Identify which cell holds the provided text, then report its [X, Y] central coordinate. 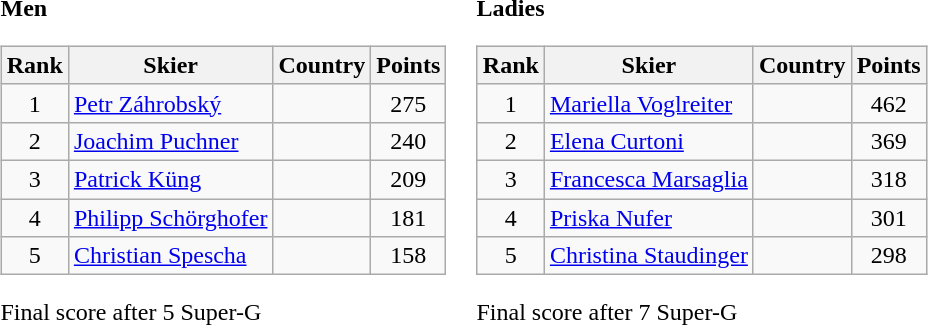
Philipp Schörghofer [170, 217]
462 [888, 103]
Christian Spescha [170, 256]
318 [888, 179]
Christina Staudinger [648, 256]
298 [888, 256]
Elena Curtoni [648, 141]
Priska Nufer [648, 217]
Patrick Küng [170, 179]
Mariella Voglreiter [648, 103]
181 [408, 217]
240 [408, 141]
Petr Záhrobský [170, 103]
158 [408, 256]
Francesca Marsaglia [648, 179]
275 [408, 103]
369 [888, 141]
Joachim Puchner [170, 141]
209 [408, 179]
301 [888, 217]
